Capture the cell that displays the provided text and extract its (x, y) central coordinate. 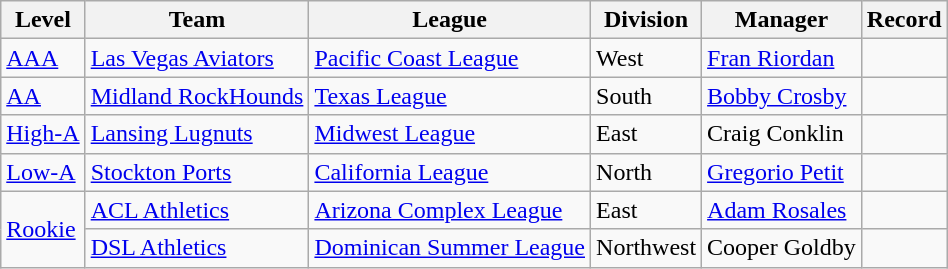
ACL Athletics (197, 210)
North (646, 172)
Midland RockHounds (197, 96)
Rookie (43, 229)
Texas League (450, 96)
West (646, 58)
Level (43, 20)
Cooper Goldby (782, 248)
AAA (43, 58)
Division (646, 20)
Pacific Coast League (450, 58)
High-A (43, 134)
Fran Riordan (782, 58)
Midwest League (450, 134)
Las Vegas Aviators (197, 58)
Manager (782, 20)
Northwest (646, 248)
Bobby Crosby (782, 96)
Lansing Lugnuts (197, 134)
Gregorio Petit (782, 172)
DSL Athletics (197, 248)
League (450, 20)
Low-A (43, 172)
Arizona Complex League (450, 210)
Team (197, 20)
AA (43, 96)
Adam Rosales (782, 210)
Craig Conklin (782, 134)
South (646, 96)
Record (904, 20)
Dominican Summer League (450, 248)
California League (450, 172)
Stockton Ports (197, 172)
